Search for the cell housing the specified text and yield its (X, Y) center coordinate. 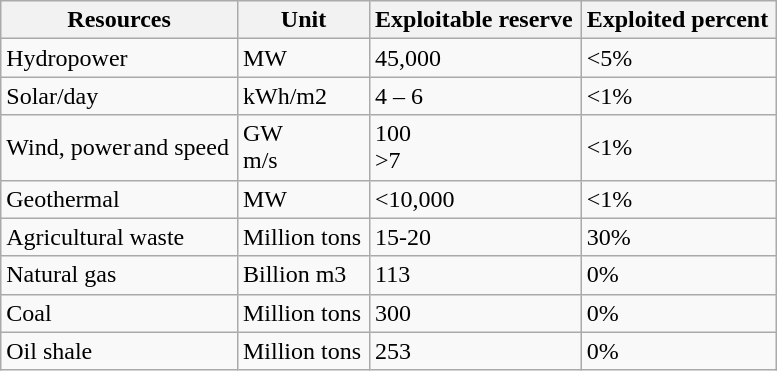
kWh/m2 (303, 96)
113 (476, 275)
GW m/s (303, 148)
Unit (303, 20)
<10,000 (476, 199)
Solar/day (120, 96)
Hydropower (120, 58)
Exploited percent (679, 20)
Billion m3 (303, 275)
Resources (120, 20)
Coal (120, 313)
Geothermal (120, 199)
30% (679, 237)
Oil shale (120, 351)
45,000 (476, 58)
100 >7 (476, 148)
Exploitable reserve (476, 20)
15-20 (476, 237)
Natural gas (120, 275)
Agricultural waste (120, 237)
4 – 6 (476, 96)
<5% (679, 58)
253 (476, 351)
300 (476, 313)
Wind, power and speed (120, 148)
